Return the (X, Y) coordinate for the center point of the cell that contains the specified text.  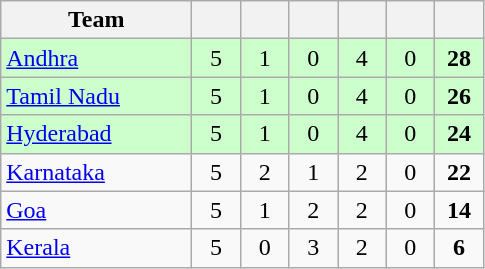
24 (460, 134)
22 (460, 172)
26 (460, 96)
6 (460, 248)
Team (96, 20)
28 (460, 58)
Andhra (96, 58)
Goa (96, 210)
Tamil Nadu (96, 96)
14 (460, 210)
Karnataka (96, 172)
3 (314, 248)
Kerala (96, 248)
Hyderabad (96, 134)
